Identify which cell holds the provided text, then report its (X, Y) central coordinate. 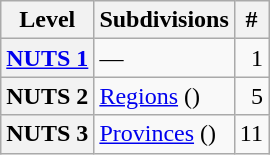
— (164, 58)
Subdivisions (164, 20)
1 (251, 58)
Regions () (164, 96)
NUTS 2 (48, 96)
Provinces () (164, 134)
11 (251, 134)
NUTS 3 (48, 134)
# (251, 20)
Level (48, 20)
NUTS 1 (48, 58)
5 (251, 96)
